Determine the [x, y] coordinate at the center of the cell enclosing the given text.  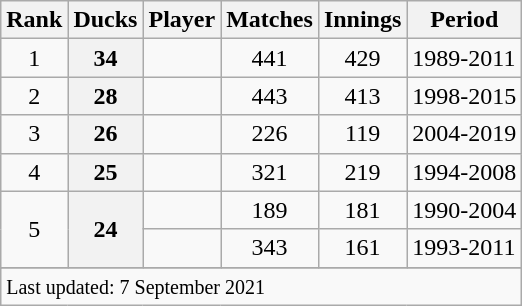
Last updated: 7 September 2021 [262, 286]
25 [106, 172]
24 [106, 229]
1989-2011 [464, 58]
189 [270, 210]
1993-2011 [464, 248]
161 [362, 248]
3 [34, 134]
2004-2019 [464, 134]
1 [34, 58]
226 [270, 134]
Player [182, 20]
5 [34, 229]
34 [106, 58]
119 [362, 134]
1998-2015 [464, 96]
1994-2008 [464, 172]
321 [270, 172]
1990-2004 [464, 210]
219 [362, 172]
Period [464, 20]
4 [34, 172]
441 [270, 58]
Rank [34, 20]
429 [362, 58]
443 [270, 96]
343 [270, 248]
26 [106, 134]
181 [362, 210]
Matches [270, 20]
Ducks [106, 20]
Innings [362, 20]
2 [34, 96]
28 [106, 96]
413 [362, 96]
